Find where the given text appears and provide that cell's center as [x, y] coordinate. 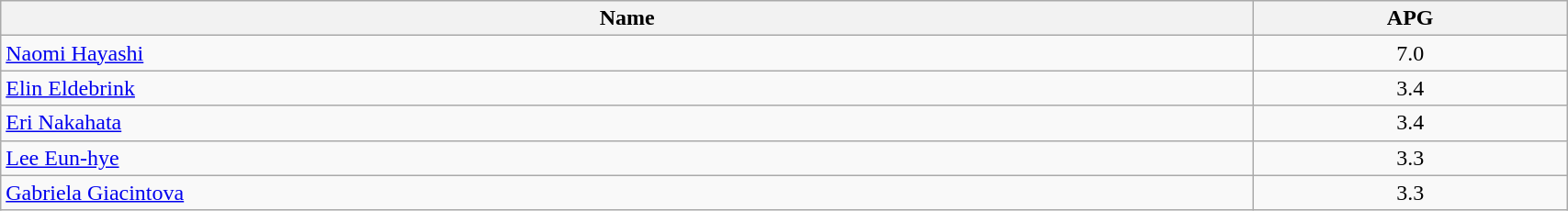
APG [1411, 18]
Lee Eun-hye [627, 158]
Elin Eldebrink [627, 88]
Naomi Hayashi [627, 53]
Gabriela Giacintova [627, 193]
Name [627, 18]
7.0 [1411, 53]
Eri Nakahata [627, 123]
